Output the [x, y] coordinate of the center of the cell containing the given text.  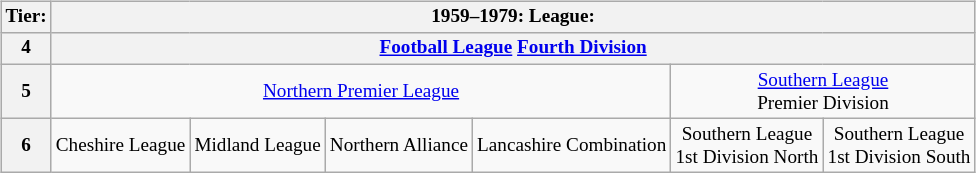
6 [26, 145]
Lancashire Combination [572, 145]
Southern League1st Division North [747, 145]
Northern Premier League [361, 91]
Tier: [26, 17]
Southern LeaguePremier Division [823, 91]
Northern Alliance [398, 145]
4 [26, 49]
Football League Fourth Division [513, 49]
Southern League1st Division South [899, 145]
Midland League [258, 145]
1959–1979: League: [513, 17]
Cheshire League [120, 145]
5 [26, 91]
